From the cell containing the given text, extract its center point as [x, y] coordinate. 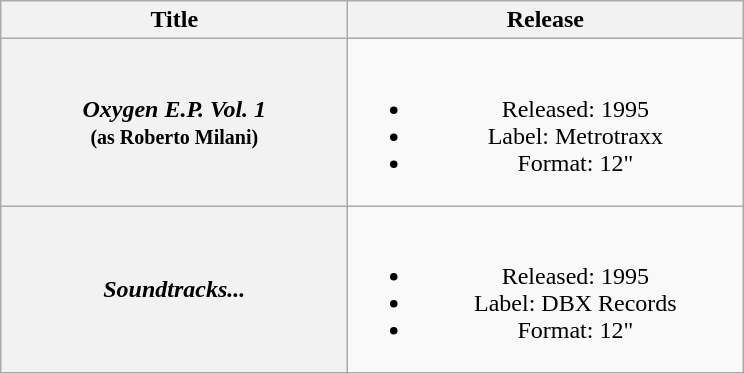
Release [546, 20]
Oxygen E.P. Vol. 1(as Roberto Milani) [174, 122]
Released: 1995Label: DBX RecordsFormat: 12" [546, 290]
Title [174, 20]
Soundtracks... [174, 290]
Released: 1995Label: MetrotraxxFormat: 12" [546, 122]
